Return the [x, y] coordinate for the center point of the cell that contains the specified text.  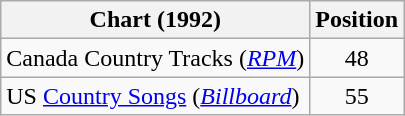
Canada Country Tracks (RPM) [156, 58]
Position [357, 20]
Chart (1992) [156, 20]
US Country Songs (Billboard) [156, 96]
48 [357, 58]
55 [357, 96]
